Pinpoint the cell where the given text exists, returning its (x, y) midpoint coordinate. 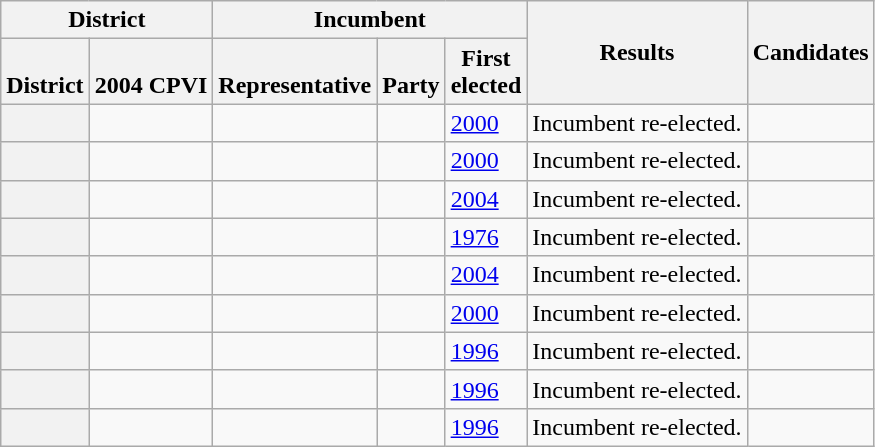
Incumbent (370, 20)
Results (637, 52)
Firstelected (486, 72)
Representative (295, 72)
1976 (486, 237)
Party (411, 72)
2004 CPVI (151, 72)
Candidates (810, 52)
